Find where the given text appears and provide that cell's center as (x, y) coordinate. 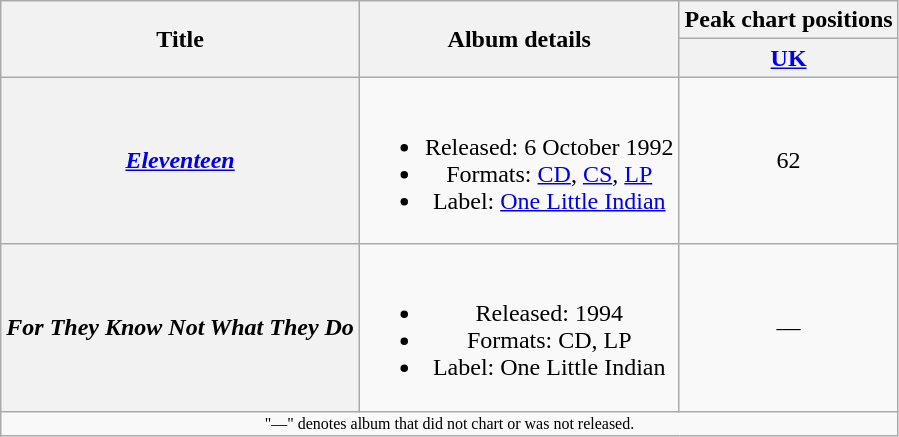
Released: 1994Formats: CD, LPLabel: One Little Indian (519, 328)
Eleventeen (180, 160)
— (788, 328)
Peak chart positions (788, 20)
62 (788, 160)
For They Know Not What They Do (180, 328)
UK (788, 58)
Title (180, 39)
Album details (519, 39)
Released: 6 October 1992Formats: CD, CS, LPLabel: One Little Indian (519, 160)
"—" denotes album that did not chart or was not released. (450, 423)
